Output the (x, y) coordinate of the center of the cell containing the given text.  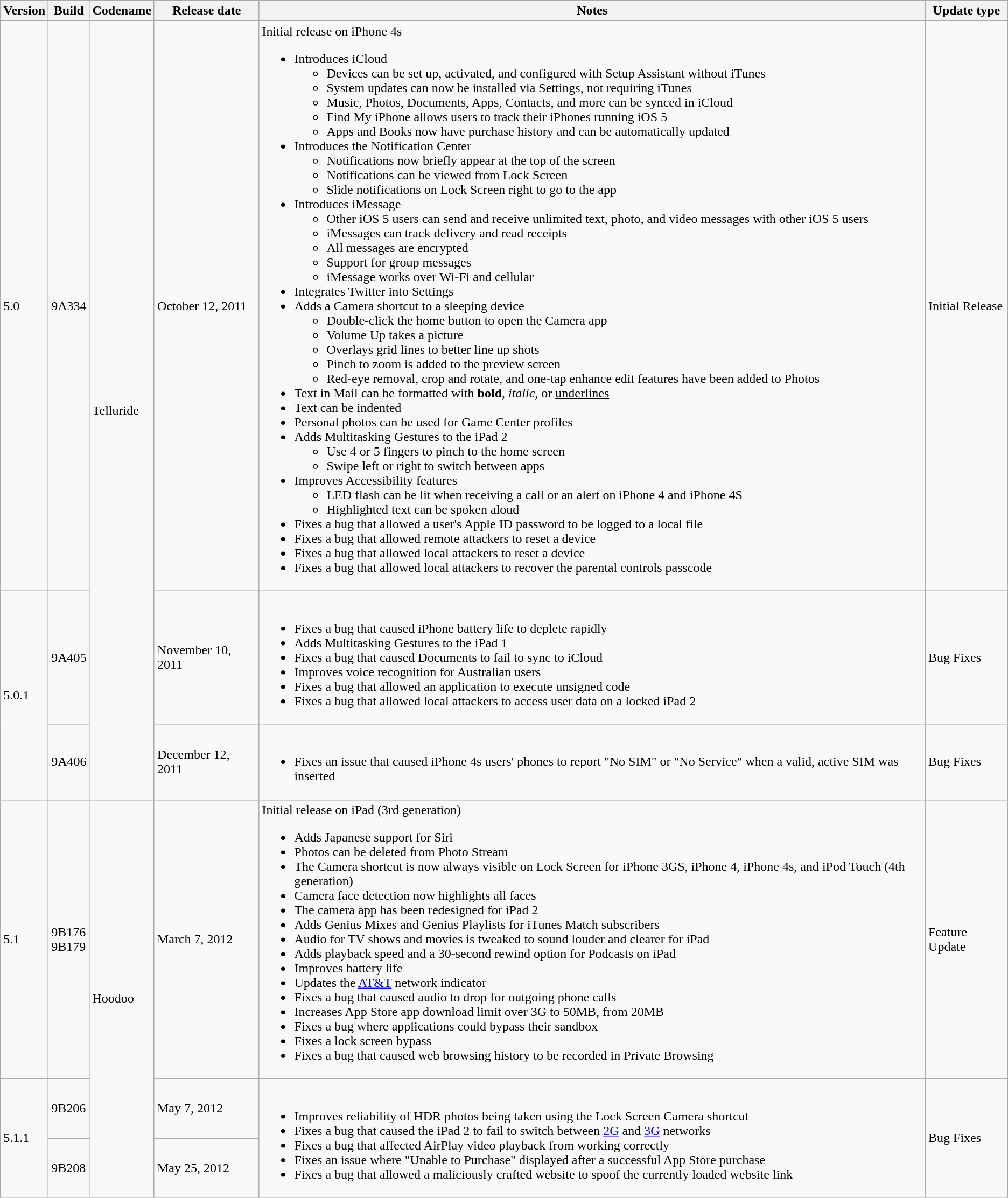
5.0.1 (25, 695)
December 12, 2011 (206, 762)
November 10, 2011 (206, 657)
March 7, 2012 (206, 939)
9B1769B179 (69, 939)
5.0 (25, 306)
Version (25, 11)
Telluride (122, 410)
May 7, 2012 (206, 1108)
October 12, 2011 (206, 306)
9A406 (69, 762)
Notes (592, 11)
9B208 (69, 1168)
9A334 (69, 306)
Update type (967, 11)
9B206 (69, 1108)
5.1 (25, 939)
9A405 (69, 657)
Initial Release (967, 306)
Release date (206, 11)
Feature Update (967, 939)
Codename (122, 11)
Fixes an issue that caused iPhone 4s users' phones to report "No SIM" or "No Service" when a valid, active SIM was inserted (592, 762)
5.1.1 (25, 1138)
Build (69, 11)
May 25, 2012 (206, 1168)
Hoodoo (122, 998)
